Determine the [x, y] coordinate at the center of the cell enclosing the given text.  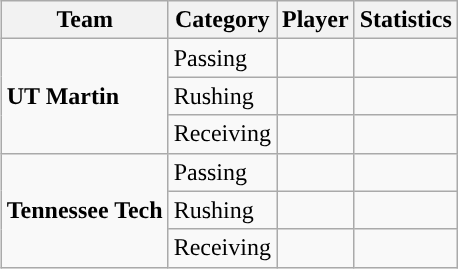
Team [84, 20]
Player [315, 20]
UT Martin [84, 96]
Tennessee Tech [84, 210]
Statistics [406, 20]
Category [222, 20]
